Provide the (x, y) coordinate of the cell's center where the given text is located.  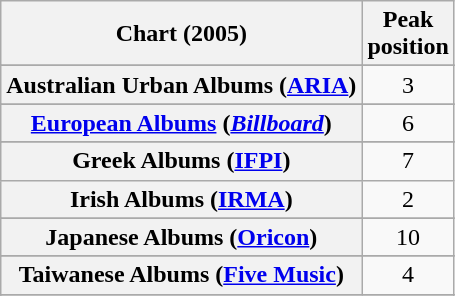
Greek Albums (IFPI) (182, 161)
3 (408, 85)
Australian Urban Albums (ARIA) (182, 85)
6 (408, 123)
2 (408, 199)
7 (408, 161)
Taiwanese Albums (Five Music) (182, 275)
Japanese Albums (Oricon) (182, 237)
Chart (2005) (182, 34)
4 (408, 275)
Irish Albums (IRMA) (182, 199)
European Albums (Billboard) (182, 123)
Peak position (408, 34)
10 (408, 237)
